Detect which cell encompasses the target text, then output its [X, Y] center coordinate. 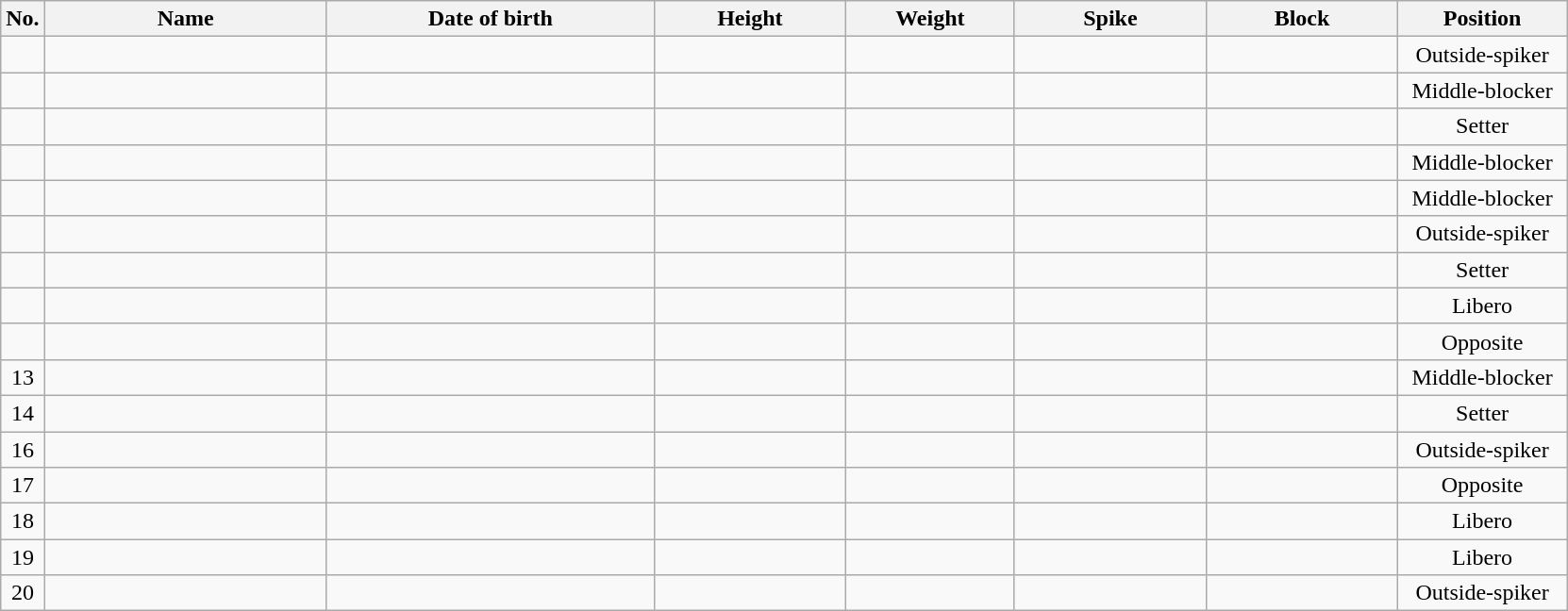
18 [23, 521]
13 [23, 377]
16 [23, 450]
Spike [1109, 19]
Block [1302, 19]
14 [23, 413]
17 [23, 486]
No. [23, 19]
Weight [930, 19]
Name [185, 19]
19 [23, 557]
20 [23, 593]
Date of birth [491, 19]
Height [749, 19]
Position [1483, 19]
